Scan for the cell matching the given text and deliver its (x, y) coordinate at center. 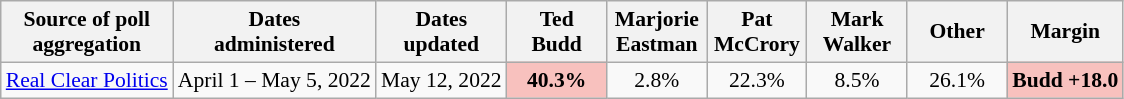
22.3% (757, 80)
MarkWalker (857, 32)
Datesupdated (442, 32)
Source of pollaggregation (87, 32)
May 12, 2022 (442, 80)
MarjorieEastman (657, 32)
TedBudd (557, 32)
Real Clear Politics (87, 80)
26.1% (957, 80)
8.5% (857, 80)
Margin (1065, 32)
Other (957, 32)
PatMcCrory (757, 32)
Datesadministered (274, 32)
April 1 – May 5, 2022 (274, 80)
40.3% (557, 80)
Budd +18.0 (1065, 80)
2.8% (657, 80)
